Capture the cell that displays the provided text and extract its [X, Y] central coordinate. 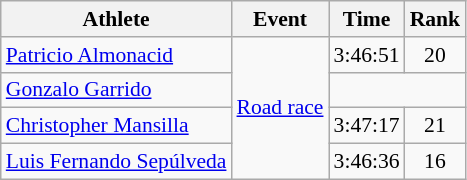
Patricio Almonacid [116, 55]
Event [280, 19]
3:46:51 [367, 55]
3:47:17 [367, 126]
Athlete [116, 19]
Luis Fernando Sepúlveda [116, 162]
Time [367, 19]
Road race [280, 108]
16 [436, 162]
Christopher Mansilla [116, 126]
20 [436, 55]
21 [436, 126]
Rank [436, 19]
Gonzalo Garrido [116, 90]
3:46:36 [367, 162]
